Scan for the cell matching the given text and deliver its [x, y] coordinate at center. 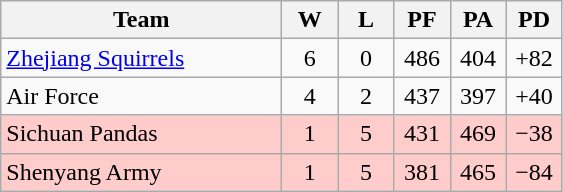
486 [422, 58]
PD [534, 20]
Sichuan Pandas [142, 134]
−38 [534, 134]
Air Force [142, 96]
431 [422, 134]
PA [478, 20]
2 [366, 96]
6 [310, 58]
0 [366, 58]
381 [422, 172]
Team [142, 20]
PF [422, 20]
+40 [534, 96]
469 [478, 134]
437 [422, 96]
Zhejiang Squirrels [142, 58]
−84 [534, 172]
Shenyang Army [142, 172]
397 [478, 96]
L [366, 20]
4 [310, 96]
465 [478, 172]
W [310, 20]
404 [478, 58]
+82 [534, 58]
